Search for the cell housing the specified text and yield its (X, Y) center coordinate. 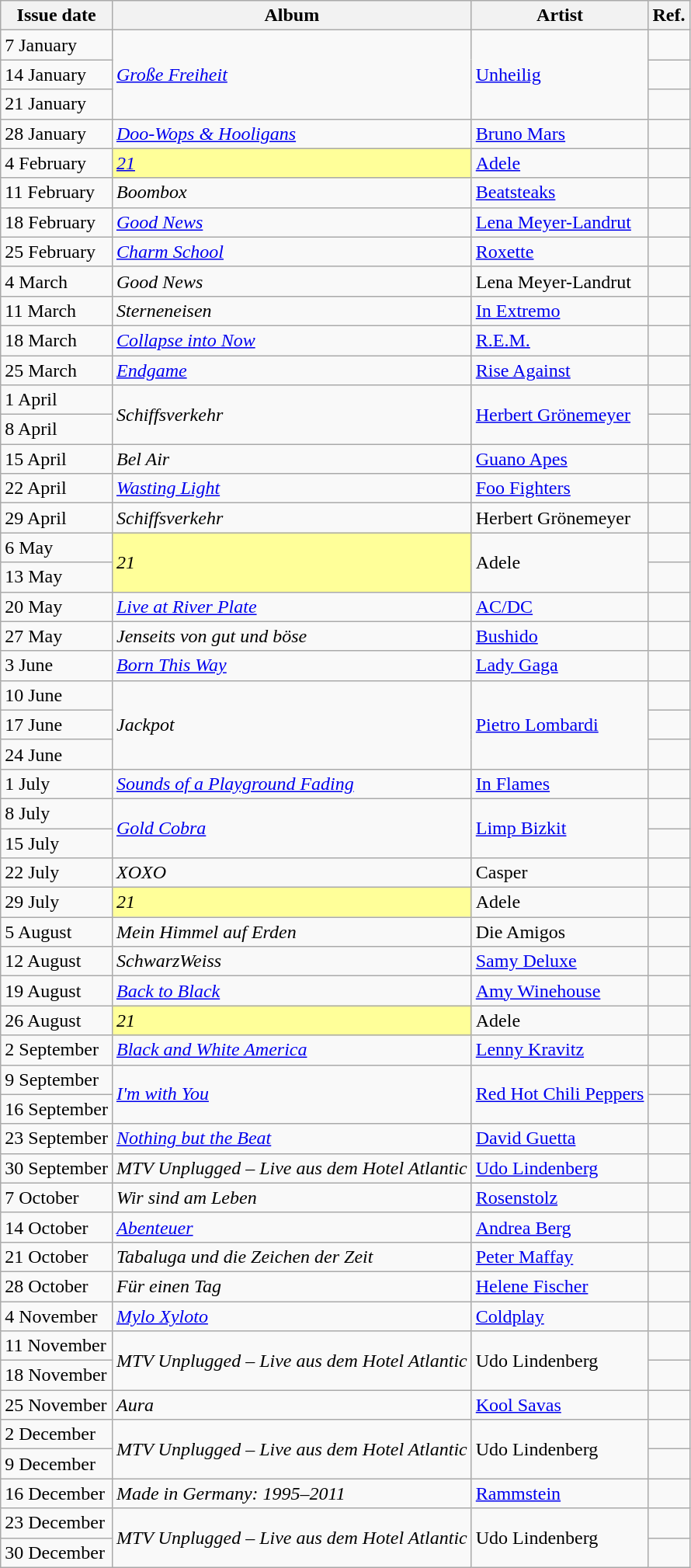
14 October (57, 1227)
7 January (57, 45)
26 August (57, 1020)
10 June (57, 695)
Guano Apes (560, 459)
16 September (57, 1109)
30 September (57, 1168)
Casper (560, 873)
Bruno Mars (560, 134)
Jackpot (292, 725)
Sounds of a Playground Fading (292, 784)
2 September (57, 1050)
Black and White America (292, 1050)
Sterneneisen (292, 311)
Die Amigos (560, 932)
25 March (57, 370)
18 February (57, 222)
Mylo Xyloto (292, 1316)
Rammstein (560, 1493)
16 December (57, 1493)
Born This Way (292, 666)
Lenny Kravitz (560, 1050)
Beatsteaks (560, 193)
Amy Winehouse (560, 991)
28 January (57, 134)
23 September (57, 1139)
Endgame (292, 370)
1 April (57, 400)
Nothing but the Beat (292, 1139)
Ref. (669, 16)
Charm School (292, 252)
9 September (57, 1080)
11 November (57, 1346)
4 March (57, 281)
Peter Maffay (560, 1257)
Jenseits von gut und böse (292, 636)
Album (292, 16)
In Extremo (560, 311)
27 May (57, 636)
7 October (57, 1198)
Artist (560, 16)
Bel Air (292, 459)
21 January (57, 104)
Mein Himmel auf Erden (292, 932)
22 April (57, 488)
29 April (57, 518)
Issue date (57, 16)
Rosenstolz (560, 1198)
Aura (292, 1405)
8 July (57, 813)
5 August (57, 932)
Made in Germany: 1995–2011 (292, 1493)
Roxette (560, 252)
15 July (57, 843)
Pietro Lombardi (560, 725)
Boombox (292, 193)
4 November (57, 1316)
8 April (57, 429)
Helene Fischer (560, 1286)
Collapse into Now (292, 340)
11 February (57, 193)
3 June (57, 666)
13 May (57, 577)
30 December (57, 1552)
6 May (57, 548)
11 March (57, 311)
Tabaluga und die Zeichen der Zeit (292, 1257)
Back to Black (292, 991)
12 August (57, 961)
24 June (57, 754)
Doo-Wops & Hooligans (292, 134)
Live at River Plate (292, 607)
Kool Savas (560, 1405)
19 August (57, 991)
4 February (57, 163)
Wasting Light (292, 488)
1 July (57, 784)
David Guetta (560, 1139)
I'm with You (292, 1094)
In Flames (560, 784)
20 May (57, 607)
Foo Fighters (560, 488)
Wir sind am Leben (292, 1198)
Für einen Tag (292, 1286)
SchwarzWeiss (292, 961)
17 June (57, 725)
18 November (57, 1375)
Gold Cobra (292, 828)
Abenteuer (292, 1227)
Große Freiheit (292, 75)
25 November (57, 1405)
Limp Bizkit (560, 828)
R.E.M. (560, 340)
2 December (57, 1434)
Red Hot Chili Peppers (560, 1094)
Andrea Berg (560, 1227)
23 December (57, 1523)
21 October (57, 1257)
Rise Against (560, 370)
14 January (57, 75)
22 July (57, 873)
15 April (57, 459)
18 March (57, 340)
28 October (57, 1286)
25 February (57, 252)
Lady Gaga (560, 666)
9 December (57, 1464)
Samy Deluxe (560, 961)
AC/DC (560, 607)
Bushido (560, 636)
Unheilig (560, 75)
29 July (57, 902)
Coldplay (560, 1316)
XOXO (292, 873)
